Scan for the cell matching the given text and deliver its [X, Y] coordinate at center. 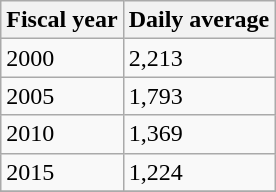
Fiscal year [62, 20]
1,369 [199, 134]
2015 [62, 172]
2005 [62, 96]
1,793 [199, 96]
2,213 [199, 58]
2000 [62, 58]
2010 [62, 134]
1,224 [199, 172]
Daily average [199, 20]
